Find where the given text appears and provide that cell's center as [x, y] coordinate. 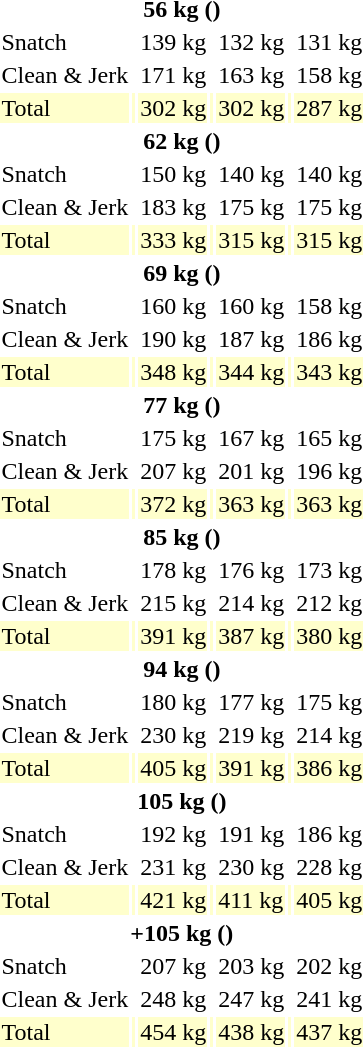
180 kg [174, 702]
454 kg [174, 1032]
405 kg [174, 768]
438 kg [252, 1032]
372 kg [174, 504]
203 kg [252, 966]
247 kg [252, 999]
214 kg [252, 603]
183 kg [174, 207]
190 kg [174, 339]
333 kg [174, 240]
171 kg [174, 75]
167 kg [252, 438]
150 kg [174, 174]
344 kg [252, 372]
421 kg [174, 900]
201 kg [252, 471]
231 kg [174, 867]
132 kg [252, 42]
411 kg [252, 900]
139 kg [174, 42]
176 kg [252, 570]
192 kg [174, 834]
191 kg [252, 834]
363 kg [252, 504]
315 kg [252, 240]
348 kg [174, 372]
187 kg [252, 339]
163 kg [252, 75]
177 kg [252, 702]
215 kg [174, 603]
248 kg [174, 999]
387 kg [252, 636]
140 kg [252, 174]
219 kg [252, 735]
178 kg [174, 570]
